Provide the (X, Y) coordinate of the cell's center where the given text is located.  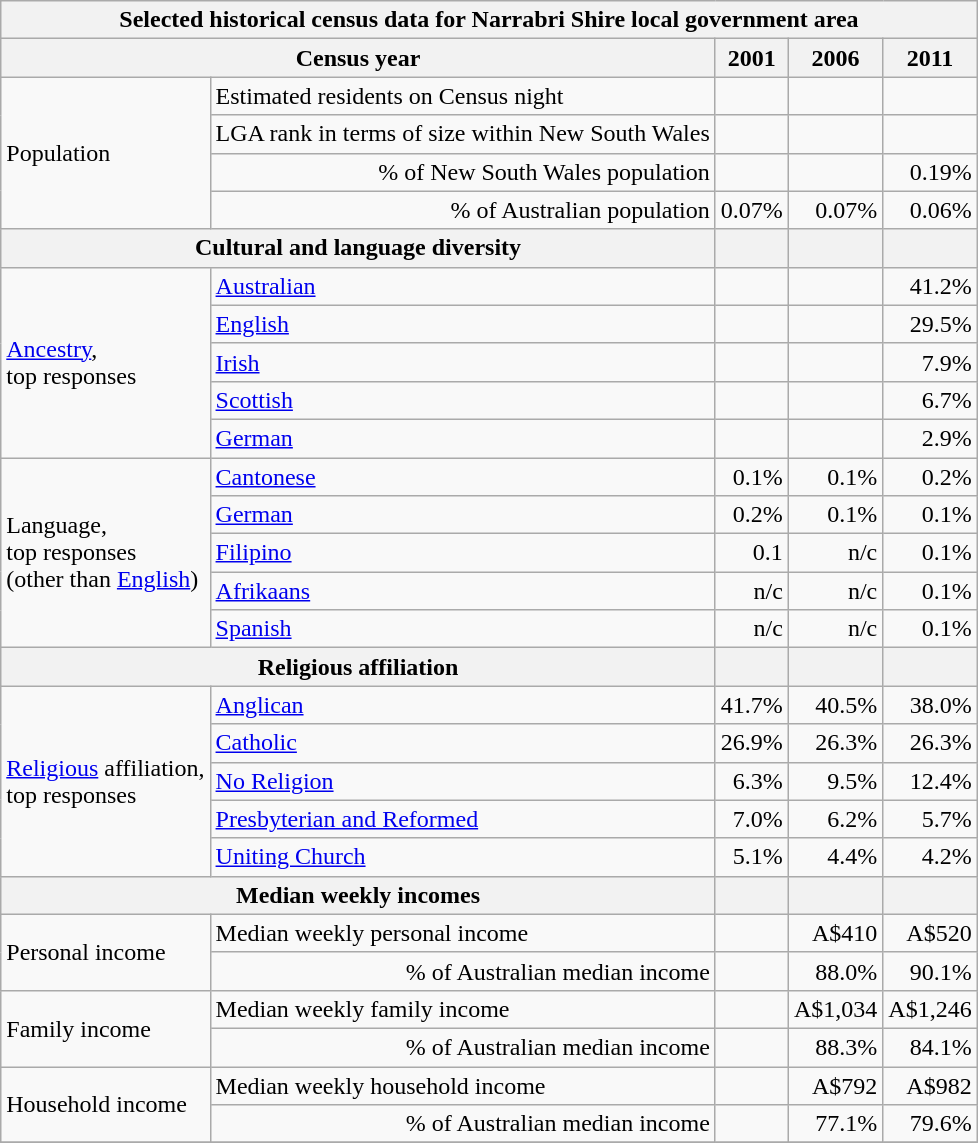
English (462, 324)
A$792 (835, 1085)
9.5% (835, 781)
Median weekly personal income (462, 933)
Spanish (462, 629)
88.3% (835, 1047)
4.4% (835, 857)
12.4% (930, 781)
Family income (106, 1028)
Selected historical census data for Narrabri Shire local government area (489, 20)
A$1,034 (835, 1009)
Scottish (462, 400)
6.2% (835, 819)
A$410 (835, 933)
38.0% (930, 705)
Uniting Church (462, 857)
41.2% (930, 286)
Cultural and language diversity (358, 248)
No Religion (462, 781)
Median weekly family income (462, 1009)
2001 (752, 58)
6.3% (752, 781)
Household income (106, 1104)
7.0% (752, 819)
6.7% (930, 400)
79.6% (930, 1124)
5.7% (930, 819)
26.9% (752, 743)
Catholic (462, 743)
2011 (930, 58)
Religious affiliation (358, 667)
Religious affiliation,top responses (106, 781)
84.1% (930, 1047)
Filipino (462, 553)
0.19% (930, 172)
Estimated residents on Census night (462, 96)
Personal income (106, 952)
A$520 (930, 933)
29.5% (930, 324)
% of New South Wales population (462, 172)
Census year (358, 58)
Ancestry,top responses (106, 362)
88.0% (835, 971)
Australian (462, 286)
40.5% (835, 705)
41.7% (752, 705)
Presbyterian and Reformed (462, 819)
Anglican (462, 705)
A$982 (930, 1085)
Median weekly incomes (358, 895)
5.1% (752, 857)
LGA rank in terms of size within New South Wales (462, 134)
Afrikaans (462, 591)
7.9% (930, 362)
4.2% (930, 857)
77.1% (835, 1124)
Population (106, 153)
A$1,246 (930, 1009)
Cantonese (462, 477)
2006 (835, 58)
2.9% (930, 438)
90.1% (930, 971)
Irish (462, 362)
0.06% (930, 210)
% of Australian population (462, 210)
Median weekly household income (462, 1085)
0.1 (752, 553)
Language,top responses(other than English) (106, 553)
